Find where the given text appears and provide that cell's center as [X, Y] coordinate. 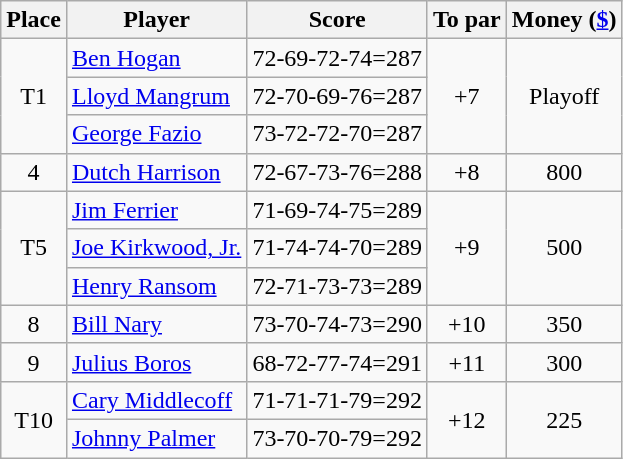
Cary Middlecoff [156, 400]
72-70-69-76=287 [338, 96]
68-72-77-74=291 [338, 362]
73-70-70-79=292 [338, 438]
73-70-74-73=290 [338, 324]
+7 [466, 96]
Ben Hogan [156, 58]
+9 [466, 248]
Place [34, 20]
Julius Boros [156, 362]
Playoff [564, 96]
Player [156, 20]
72-69-72-74=287 [338, 58]
George Fazio [156, 134]
500 [564, 248]
4 [34, 172]
300 [564, 362]
T10 [34, 419]
Dutch Harrison [156, 172]
To par [466, 20]
8 [34, 324]
9 [34, 362]
800 [564, 172]
Money ($) [564, 20]
Jim Ferrier [156, 210]
Joe Kirkwood, Jr. [156, 248]
Johnny Palmer [156, 438]
71-69-74-75=289 [338, 210]
Bill Nary [156, 324]
Henry Ransom [156, 286]
T5 [34, 248]
+10 [466, 324]
72-67-73-76=288 [338, 172]
Lloyd Mangrum [156, 96]
71-74-74-70=289 [338, 248]
225 [564, 419]
+8 [466, 172]
+12 [466, 419]
73-72-72-70=287 [338, 134]
350 [564, 324]
Score [338, 20]
+11 [466, 362]
72-71-73-73=289 [338, 286]
T1 [34, 96]
71-71-71-79=292 [338, 400]
